From the cell containing the given text, extract its center point as [X, Y] coordinate. 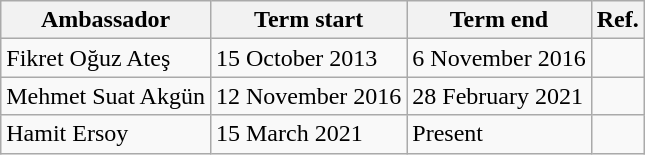
Hamit Ersoy [106, 134]
Present [499, 134]
Fikret Oğuz Ateş [106, 58]
Ref. [618, 20]
Term end [499, 20]
15 October 2013 [308, 58]
12 November 2016 [308, 96]
Term start [308, 20]
Ambassador [106, 20]
15 March 2021 [308, 134]
6 November 2016 [499, 58]
Mehmet Suat Akgün [106, 96]
28 February 2021 [499, 96]
